Pinpoint the cell where the given text exists, returning its [X, Y] midpoint coordinate. 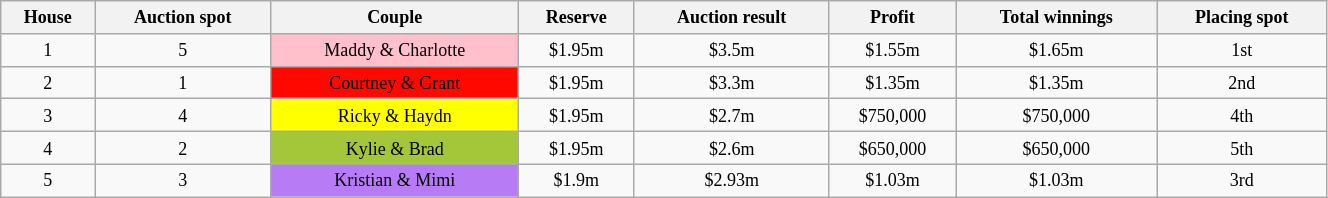
$3.5m [732, 50]
$1.9m [576, 180]
Maddy & Charlotte [395, 50]
5th [1242, 148]
$1.65m [1056, 50]
$3.3m [732, 82]
Kylie & Brad [395, 148]
$2.93m [732, 180]
2nd [1242, 82]
Reserve [576, 18]
Placing spot [1242, 18]
3rd [1242, 180]
Auction spot [183, 18]
Ricky & Haydn [395, 116]
$2.7m [732, 116]
1st [1242, 50]
Courtney & Grant [395, 82]
Profit [892, 18]
$2.6m [732, 148]
$1.55m [892, 50]
Auction result [732, 18]
4th [1242, 116]
Total winnings [1056, 18]
Kristian & Mimi [395, 180]
House [48, 18]
Couple [395, 18]
